Search for the cell housing the specified text and yield its [X, Y] center coordinate. 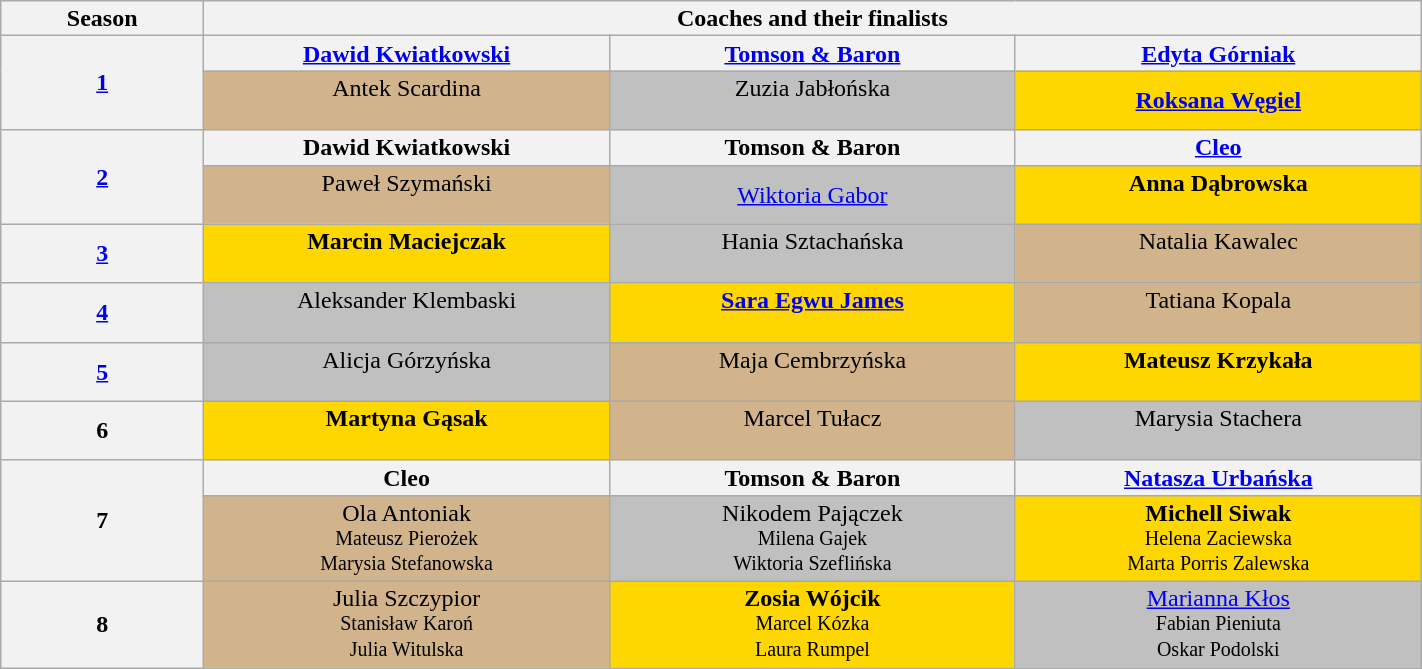
Marcel Tułacz [812, 430]
4 [102, 312]
Season [102, 18]
Roksana Węgiel [1218, 100]
Zosia WójcikMarcel KózkaLaura Rumpel [812, 624]
2 [102, 177]
7 [102, 520]
Natasza Urbańska [1218, 478]
Mateusz Krzykała [1218, 372]
Aleksander Klembaski [407, 312]
Tatiana Kopala [1218, 312]
3 [102, 254]
1 [102, 83]
Marianna KłosFabian PieniutaOskar Podolski [1218, 624]
Marysia Stachera [1218, 430]
Anna Dąbrowska [1218, 194]
Ola AntoniakMateusz PierożekMarysia Stefanowska [407, 538]
Michell SiwakHelena ZaciewskaMarta Porris Zalewska [1218, 538]
Antek Scardina [407, 100]
Marcin Maciejczak [407, 254]
Maja Cembrzyńska [812, 372]
Coaches and their finalists [813, 18]
5 [102, 372]
8 [102, 624]
Sara Egwu James [812, 312]
Martyna Gąsak [407, 430]
6 [102, 430]
Nikodem PajączekMilena GajekWiktoria Szeflińska [812, 538]
Wiktoria Gabor [812, 194]
Paweł Szymański [407, 194]
Zuzia Jabłońska [812, 100]
Hania Sztachańska [812, 254]
Julia SzczypiorStanisław KarońJulia Witulska [407, 624]
Edyta Górniak [1218, 54]
Natalia Kawalec [1218, 254]
Alicja Górzyńska [407, 372]
